Locate the cell with the specified text and output its (X, Y) center coordinate. 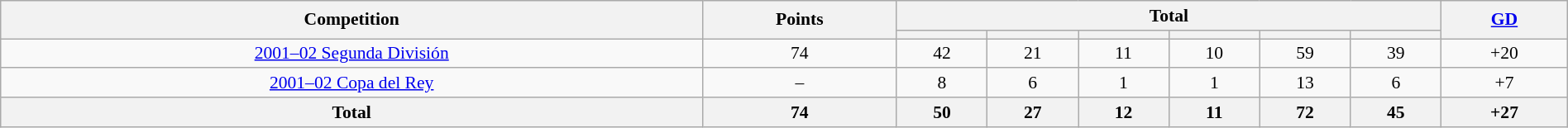
50 (942, 112)
Points (800, 20)
21 (1033, 53)
13 (1305, 83)
+20 (1505, 53)
12 (1124, 112)
+7 (1505, 83)
2001–02 Copa del Rey (352, 83)
8 (942, 83)
59 (1305, 53)
27 (1033, 112)
72 (1305, 112)
+27 (1505, 112)
39 (1396, 53)
10 (1214, 53)
45 (1396, 112)
42 (942, 53)
GD (1505, 20)
– (800, 83)
Competition (352, 20)
2001–02 Segunda División (352, 53)
